Extract the (x, y) coordinate from the center of the cell holding the provided text.  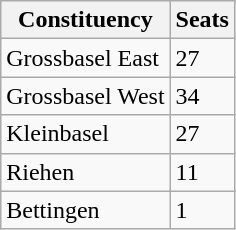
Grossbasel West (86, 96)
1 (202, 210)
Riehen (86, 172)
Bettingen (86, 210)
Constituency (86, 20)
34 (202, 96)
Kleinbasel (86, 134)
Grossbasel East (86, 58)
Seats (202, 20)
11 (202, 172)
